From the cell containing the given text, extract its center point as (X, Y) coordinate. 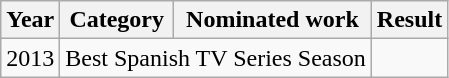
Best Spanish TV Series Season (216, 58)
Category (117, 20)
Nominated work (273, 20)
Year (30, 20)
Result (409, 20)
2013 (30, 58)
